For the text-containing cell, return its midpoint in (x, y) coordinate format. 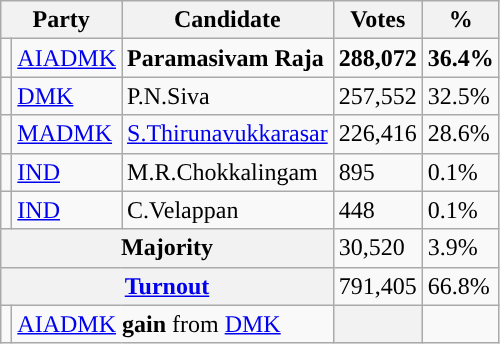
Turnout (167, 286)
257,552 (378, 96)
M.R.Chokkalingam (228, 172)
895 (378, 172)
448 (378, 210)
30,520 (378, 248)
288,072 (378, 58)
Majority (167, 248)
28.6% (460, 134)
3.9% (460, 248)
Votes (378, 20)
MADMK (67, 134)
32.5% (460, 96)
Paramasivam Raja (228, 58)
P.N.Siva (228, 96)
226,416 (378, 134)
36.4% (460, 58)
Party (62, 20)
C.Velappan (228, 210)
Candidate (228, 20)
AIADMK (67, 58)
DMK (67, 96)
791,405 (378, 286)
% (460, 20)
AIADMK gain from DMK (172, 324)
S.Thirunavukkarasar (228, 134)
66.8% (460, 286)
